Output the (x, y) coordinate of the center of the cell containing the given text.  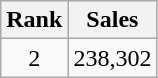
2 (34, 58)
Rank (34, 20)
Sales (112, 20)
238,302 (112, 58)
